Search for the cell housing the specified text and yield its [X, Y] center coordinate. 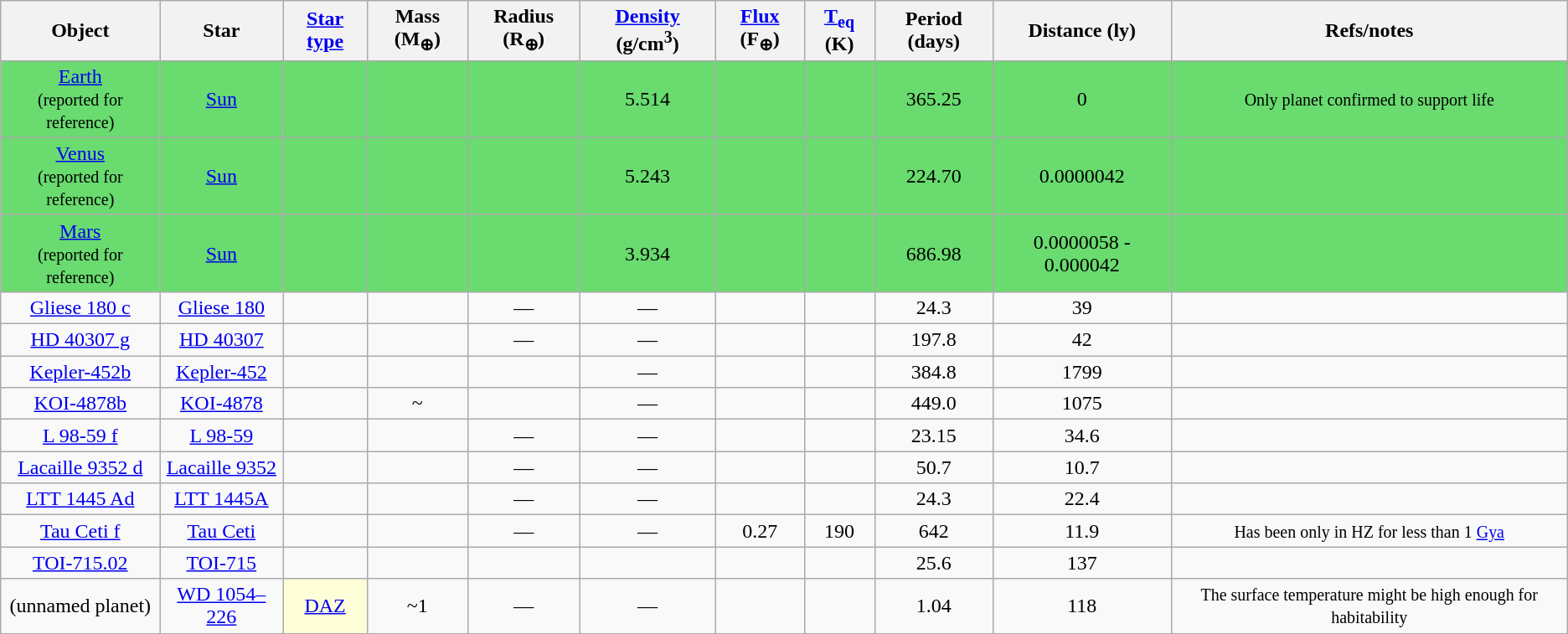
Tau Ceti f [80, 531]
Refs/notes [1369, 31]
25.6 [933, 563]
WD 1054–226 [221, 606]
Gliese 180 [221, 307]
Venus(reported for reference) [80, 176]
10.7 [1082, 467]
L 98-59 f [80, 436]
224.70 [933, 176]
~ [417, 404]
LTT 1445 Ad [80, 499]
1075 [1082, 404]
42 [1082, 340]
Kepler-452b [80, 372]
KOI-4878 [221, 404]
DAZ [325, 606]
118 [1082, 606]
3.934 [647, 253]
Object [80, 31]
Gliese 180 c [80, 307]
5.243 [647, 176]
22.4 [1082, 499]
34.6 [1082, 436]
The surface temperature might be high enough for habitability [1369, 606]
642 [933, 531]
23.15 [933, 436]
HD 40307 [221, 340]
0 [1082, 99]
(unnamed planet) [80, 606]
11.9 [1082, 531]
HD 40307 g [80, 340]
Earth(reported for reference) [80, 99]
Star [221, 31]
Lacaille 9352 d [80, 467]
Tau Ceti [221, 531]
KOI-4878b [80, 404]
Flux (F⊕) [760, 31]
0.0000058 - 0.000042 [1082, 253]
~1 [417, 606]
384.8 [933, 372]
Radius (R⊕) [524, 31]
Teq (K) [839, 31]
TOI-715.02 [80, 563]
1799 [1082, 372]
449.0 [933, 404]
137 [1082, 563]
TOI-715 [221, 563]
L 98-59 [221, 436]
365.25 [933, 99]
Only planet confirmed to support life [1369, 99]
0.0000042 [1082, 176]
Density (g/cm3) [647, 31]
Kepler-452 [221, 372]
39 [1082, 307]
LTT 1445A [221, 499]
Mass (M⊕) [417, 31]
0.27 [760, 531]
Has been only in HZ for less than 1 Gya [1369, 531]
1.04 [933, 606]
686.98 [933, 253]
Mars(reported for reference) [80, 253]
Distance (ly) [1082, 31]
Star type [325, 31]
197.8 [933, 340]
Period (days) [933, 31]
Lacaille 9352 [221, 467]
190 [839, 531]
5.514 [647, 99]
50.7 [933, 467]
